Detect which cell encompasses the target text, then output its [X, Y] center coordinate. 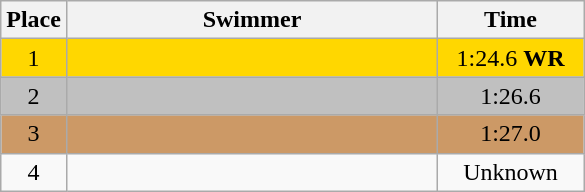
Swimmer [252, 20]
4 [34, 172]
1:27.0 [511, 134]
Unknown [511, 172]
1:24.6 WR [511, 58]
3 [34, 134]
2 [34, 96]
Time [511, 20]
Place [34, 20]
1 [34, 58]
1:26.6 [511, 96]
